Provide the [x, y] coordinate of the cell's center where the given text is located.  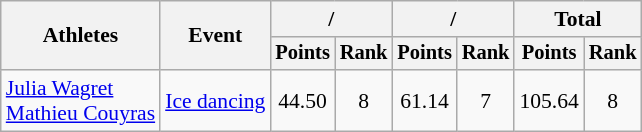
Event [215, 36]
Julia Wagret Mathieu Couyras [80, 100]
61.14 [424, 100]
105.64 [548, 100]
Ice dancing [215, 100]
Athletes [80, 36]
Total [578, 19]
44.50 [302, 100]
7 [486, 100]
